Identify which cell holds the provided text, then report its (X, Y) central coordinate. 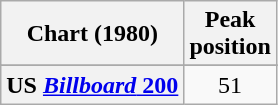
US Billboard 200 (92, 85)
51 (230, 85)
Peakposition (230, 34)
Chart (1980) (92, 34)
